Identify which cell holds the provided text, then report its (x, y) central coordinate. 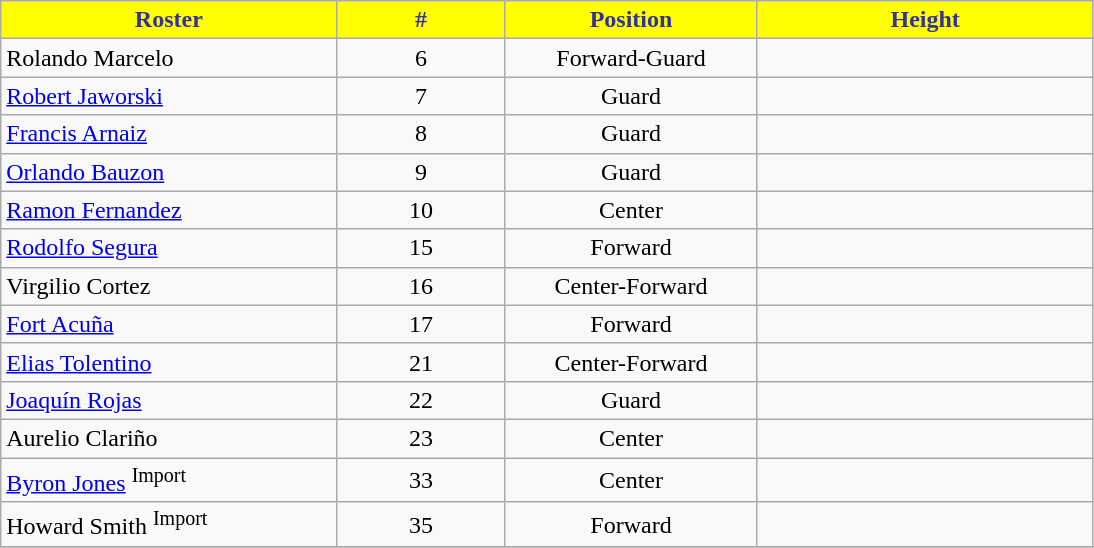
Joaquín Rojas (169, 400)
22 (421, 400)
Rodolfo Segura (169, 248)
Virgilio Cortez (169, 286)
8 (421, 134)
Fort Acuña (169, 324)
Byron Jones Import (169, 480)
Francis Arnaiz (169, 134)
7 (421, 96)
15 (421, 248)
10 (421, 210)
Roster (169, 20)
Elias Tolentino (169, 362)
Aurelio Clariño (169, 438)
Orlando Bauzon (169, 172)
16 (421, 286)
Height (925, 20)
21 (421, 362)
Ramon Fernandez (169, 210)
Howard Smith Import (169, 524)
6 (421, 58)
23 (421, 438)
17 (421, 324)
9 (421, 172)
# (421, 20)
Rolando Marcelo (169, 58)
Robert Jaworski (169, 96)
Position (631, 20)
Forward-Guard (631, 58)
35 (421, 524)
33 (421, 480)
